Identify which cell holds the provided text, then report its (x, y) central coordinate. 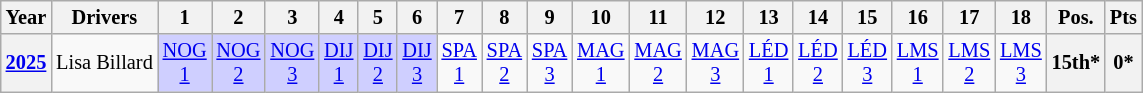
2025 (26, 63)
Pos. (1076, 17)
16 (918, 17)
Year (26, 17)
NOG3 (292, 63)
6 (416, 17)
Drivers (104, 17)
11 (658, 17)
LÉD3 (868, 63)
SPA1 (460, 63)
3 (292, 17)
4 (338, 17)
LÉD1 (768, 63)
Lisa Billard (104, 63)
8 (504, 17)
12 (716, 17)
NOG1 (185, 63)
LMS2 (969, 63)
MAG2 (658, 63)
17 (969, 17)
18 (1021, 17)
1 (185, 17)
NOG2 (239, 63)
14 (818, 17)
LÉD2 (818, 63)
LMS1 (918, 63)
7 (460, 17)
LMS3 (1021, 63)
5 (378, 17)
DIJ2 (378, 63)
SPA2 (504, 63)
0* (1124, 63)
15 (868, 17)
MAG3 (716, 63)
15th* (1076, 63)
10 (600, 17)
SPA3 (550, 63)
13 (768, 17)
DIJ1 (338, 63)
MAG1 (600, 63)
DIJ3 (416, 63)
Pts (1124, 17)
2 (239, 17)
9 (550, 17)
